Find where the given text appears and provide that cell's center as (x, y) coordinate. 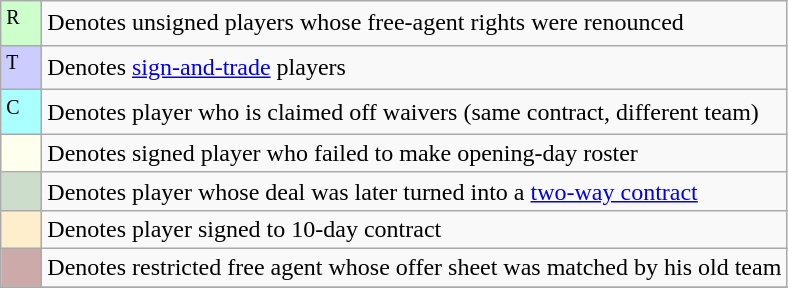
C (22, 112)
Denotes unsigned players whose free-agent rights were renounced (414, 24)
Denotes sign-and-trade players (414, 68)
Denotes player who is claimed off waivers (same contract, different team) (414, 112)
Denotes restricted free agent whose offer sheet was matched by his old team (414, 268)
Denotes player signed to 10-day contract (414, 230)
Denotes signed player who failed to make opening-day roster (414, 153)
R (22, 24)
Denotes player whose deal was later turned into a two-way contract (414, 191)
T (22, 68)
